Return [X, Y] of the center of cell containing provided text 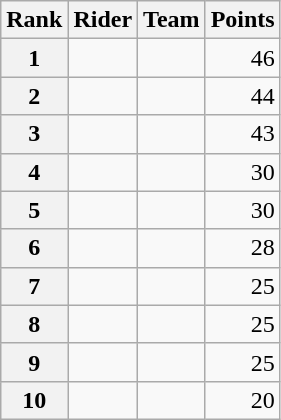
10 [34, 400]
8 [34, 324]
28 [242, 248]
Team [172, 20]
6 [34, 248]
7 [34, 286]
44 [242, 96]
20 [242, 400]
43 [242, 134]
9 [34, 362]
5 [34, 210]
4 [34, 172]
2 [34, 96]
3 [34, 134]
46 [242, 58]
Rider [103, 20]
Points [242, 20]
1 [34, 58]
Rank [34, 20]
